Return the (x, y) coordinate for the center point of the cell that contains the specified text.  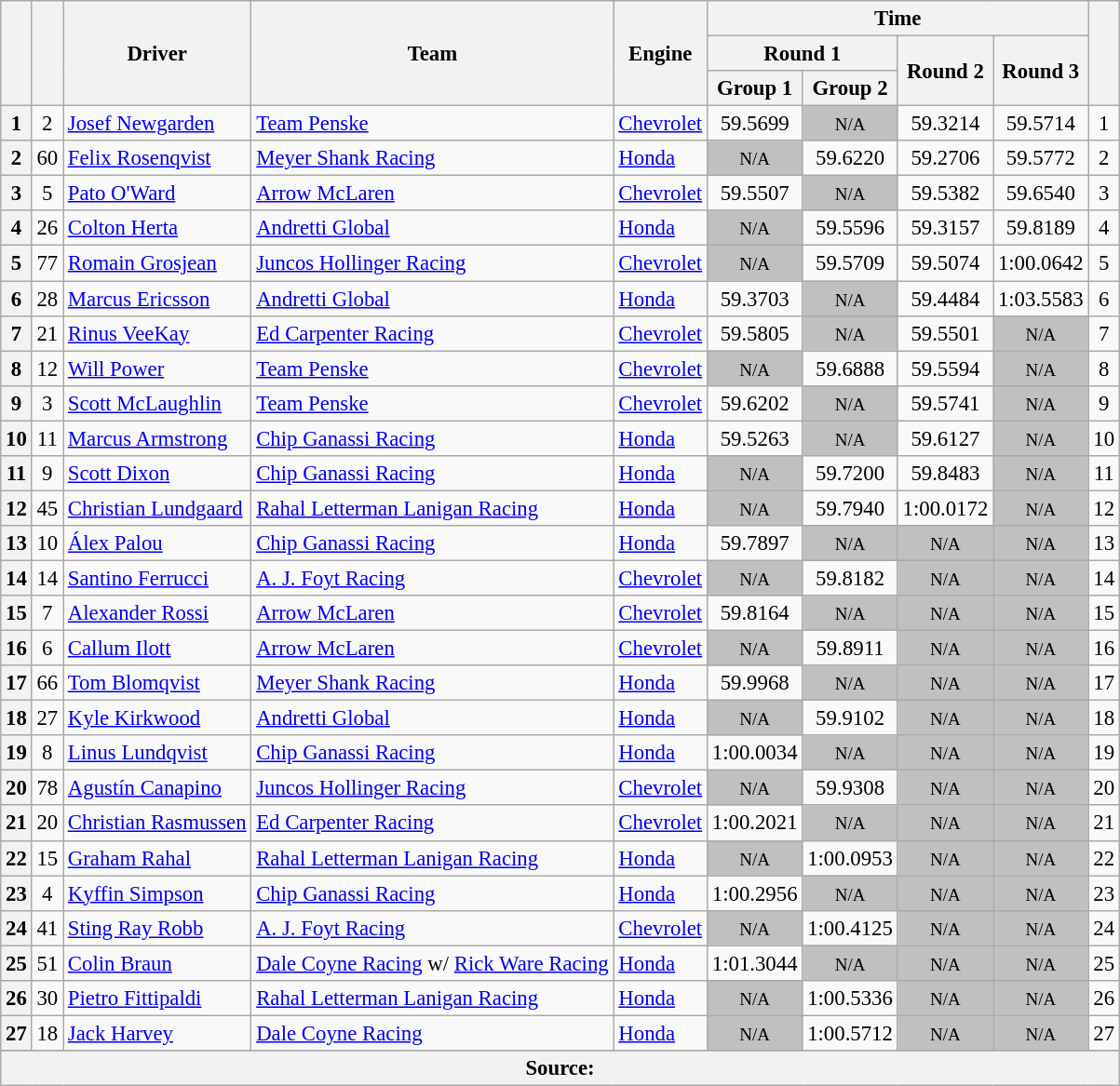
59.5699 (754, 124)
59.3157 (945, 228)
51 (47, 963)
1:00.2956 (754, 893)
Dale Coyne Racing w/ Rick Ware Racing (432, 963)
45 (47, 508)
Christian Lundgaard (157, 508)
59.8483 (945, 474)
30 (47, 999)
59.6540 (1041, 194)
78 (47, 788)
59.8182 (850, 578)
Agustín Canapino (157, 788)
59.5772 (1041, 158)
Álex Palou (157, 543)
77 (47, 263)
Round 3 (1041, 71)
Josef Newgarden (157, 124)
Pato O'Ward (157, 194)
59.5074 (945, 263)
Group 2 (850, 88)
Round 2 (945, 71)
59.7897 (754, 543)
Team (432, 54)
Kyle Kirkwood (157, 718)
59.4484 (945, 299)
Linus Lundqvist (157, 753)
1:00.4125 (850, 928)
59.5709 (850, 263)
59.9968 (754, 683)
1:03.5583 (1041, 299)
Engine (660, 54)
Driver (157, 54)
59.3214 (945, 124)
59.7940 (850, 508)
59.3703 (754, 299)
59.8164 (754, 613)
Sting Ray Robb (157, 928)
1:00.0953 (850, 858)
59.9102 (850, 718)
59.5382 (945, 194)
59.5507 (754, 194)
59.6888 (850, 369)
59.5805 (754, 333)
Pietro Fittipaldi (157, 999)
Santino Ferrucci (157, 578)
Source: (560, 1068)
Round 1 (803, 54)
Marcus Armstrong (157, 438)
1:00.2021 (754, 824)
59.5594 (945, 369)
Callum Ilott (157, 649)
1:01.3044 (754, 963)
Jack Harvey (157, 1033)
Rinus VeeKay (157, 333)
Kyffin Simpson (157, 893)
Graham Rahal (157, 858)
Colton Herta (157, 228)
Colin Braun (157, 963)
66 (47, 683)
59.5263 (754, 438)
Marcus Ericsson (157, 299)
59.6220 (850, 158)
1:00.0172 (945, 508)
Christian Rasmussen (157, 824)
59.6202 (754, 403)
41 (47, 928)
Romain Grosjean (157, 263)
59.7200 (850, 474)
Felix Rosenqvist (157, 158)
1:00.5712 (850, 1033)
Will Power (157, 369)
59.2706 (945, 158)
Scott Dixon (157, 474)
59.5741 (945, 403)
1:00.0642 (1041, 263)
59.8189 (1041, 228)
Dale Coyne Racing (432, 1033)
59.5596 (850, 228)
59.5501 (945, 333)
Tom Blomqvist (157, 683)
59.5714 (1041, 124)
59.9308 (850, 788)
Group 1 (754, 88)
60 (47, 158)
1:00.5336 (850, 999)
Time (897, 19)
59.8911 (850, 649)
Alexander Rossi (157, 613)
59.6127 (945, 438)
28 (47, 299)
Scott McLaughlin (157, 403)
1:00.0034 (754, 753)
